Provide the [x, y] coordinate of the cell's center where the given text is located.  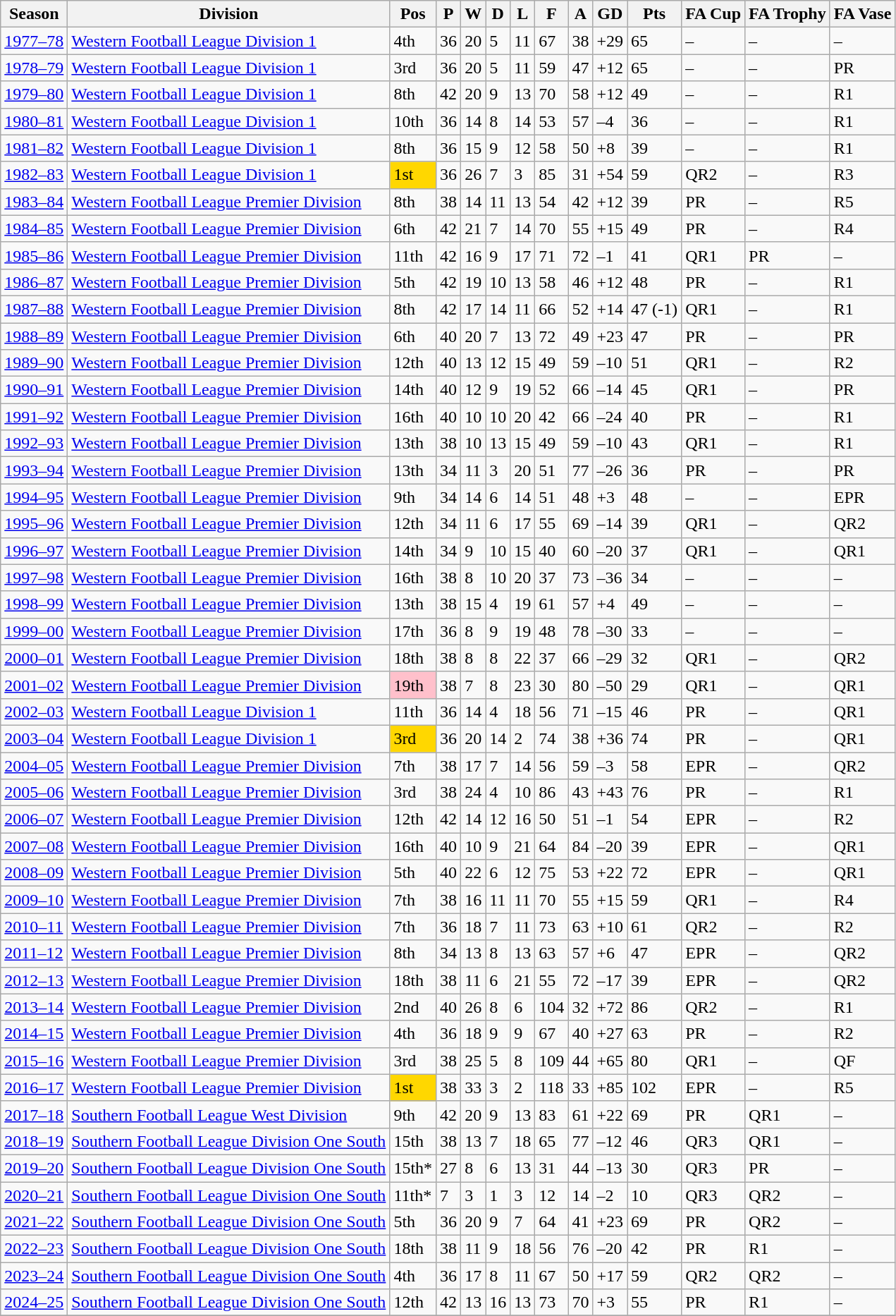
–29 [610, 658]
25 [474, 1061]
2005–06 [34, 793]
–4 [610, 121]
2013–14 [34, 1007]
2018–19 [34, 1141]
+6 [610, 954]
+54 [610, 175]
+72 [610, 1007]
P [448, 14]
23 [523, 685]
2007–08 [34, 846]
Pos [413, 14]
F [551, 14]
–12 [610, 1141]
1992–93 [34, 444]
75 [551, 873]
1989–90 [34, 363]
2nd [413, 1007]
10th [413, 121]
29 [654, 685]
19th [413, 685]
1984–85 [34, 229]
1 [498, 1195]
85 [551, 175]
W [474, 14]
83 [551, 1114]
17th [413, 631]
+29 [610, 41]
1998–99 [34, 604]
2016–17 [34, 1087]
2010–11 [34, 927]
+43 [610, 793]
+65 [610, 1061]
1993–94 [34, 470]
1990–91 [34, 390]
84 [581, 846]
109 [551, 1061]
2001–02 [34, 685]
2011–12 [34, 954]
2006–07 [34, 820]
–36 [610, 578]
1997–98 [34, 578]
–2 [610, 1195]
1994–95 [34, 497]
2019–20 [34, 1168]
2012–13 [34, 980]
1985–86 [34, 255]
FA Cup [713, 14]
2003–04 [34, 738]
1987–88 [34, 309]
2008–09 [34, 873]
–13 [610, 1168]
1979–80 [34, 95]
2009–10 [34, 900]
FA Trophy [788, 14]
1981–82 [34, 148]
+27 [610, 1034]
–15 [610, 712]
+10 [610, 927]
Southern Football League West Division [228, 1114]
1980–81 [34, 121]
L [523, 14]
2002–03 [34, 712]
1977–78 [34, 41]
+17 [610, 1276]
1982–83 [34, 175]
–17 [610, 980]
2021–22 [34, 1222]
–26 [610, 470]
+85 [610, 1087]
24 [474, 793]
1991–92 [34, 417]
11th* [413, 1195]
1978–79 [34, 68]
102 [654, 1087]
2020–21 [34, 1195]
2017–18 [34, 1114]
FA Vase [863, 14]
+14 [610, 309]
–50 [610, 685]
78 [581, 631]
45 [654, 390]
15th [413, 1141]
1996–97 [34, 551]
GD [610, 14]
1999–00 [34, 631]
+8 [610, 148]
2024–25 [34, 1303]
R3 [863, 175]
2023–24 [34, 1276]
27 [448, 1168]
QF [863, 1061]
2015–16 [34, 1061]
2004–05 [34, 765]
–24 [610, 417]
Pts [654, 14]
1983–84 [34, 202]
104 [551, 1007]
2014–15 [34, 1034]
15th* [413, 1168]
Division [228, 14]
2000–01 [34, 658]
D [498, 14]
A [581, 14]
60 [581, 551]
–3 [610, 765]
+4 [610, 604]
1986–87 [34, 282]
2022–23 [34, 1249]
Season [34, 14]
1988–89 [34, 336]
1995–96 [34, 524]
+36 [610, 738]
–30 [610, 631]
47 (-1) [654, 309]
118 [551, 1087]
